Pinpoint the cell where the given text exists, returning its (X, Y) midpoint coordinate. 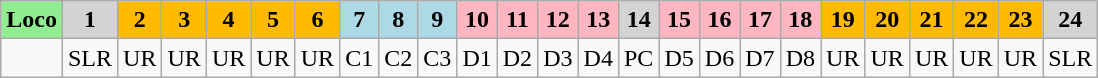
C3 (438, 58)
D8 (800, 58)
D7 (760, 58)
8 (398, 20)
Loco (32, 20)
24 (1070, 20)
D2 (517, 58)
6 (317, 20)
17 (760, 20)
13 (598, 20)
21 (931, 20)
16 (719, 20)
D3 (558, 58)
2 (140, 20)
15 (679, 20)
D5 (679, 58)
14 (638, 20)
D6 (719, 58)
5 (273, 20)
19 (843, 20)
C1 (360, 58)
1 (90, 20)
23 (1020, 20)
22 (976, 20)
12 (558, 20)
D4 (598, 58)
3 (184, 20)
9 (438, 20)
7 (360, 20)
PC (638, 58)
C2 (398, 58)
11 (517, 20)
10 (477, 20)
4 (228, 20)
18 (800, 20)
20 (887, 20)
D1 (477, 58)
